Detect which cell encompasses the target text, then output its (x, y) center coordinate. 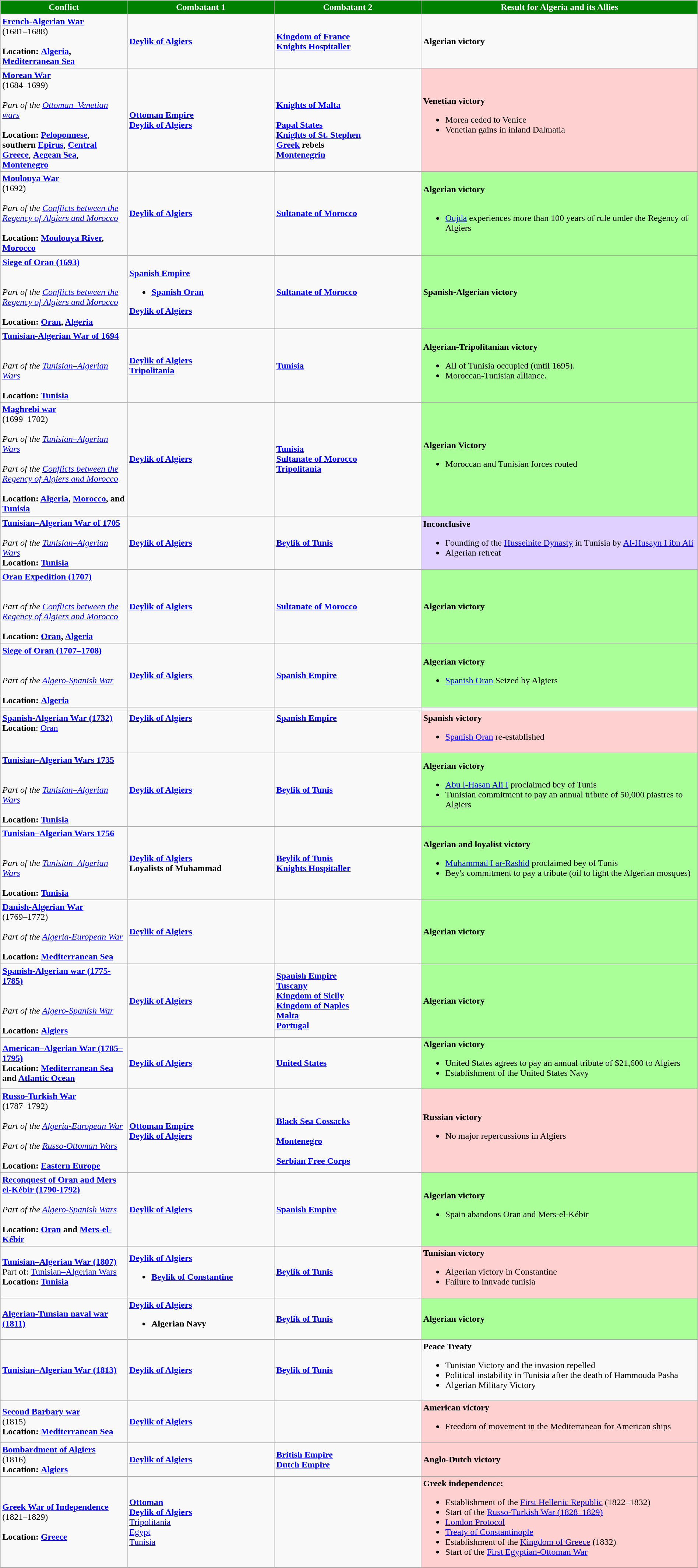
United States (348, 1063)
Tunisian–Algerian War of 1705Part of the Tunisian–Algerian WarsLocation: Tunisia (64, 543)
Spanish-Algerian war (1775-1785)Part of the Algero-Spanish WarLocation: Algiers (64, 1001)
Deylik of Algiers Tripolitania (201, 366)
Result for Algeria and its Allies (560, 7)
Kingdom of France Knights Hospitaller (348, 41)
Danish-Algerian War(1769–1772)Part of the Algeria-European WarLocation: Mediterranean Sea (64, 932)
Knights of Malta Papal StatesKnights of St. StephenGreek rebels Montenegrin (348, 120)
Anglo-Dutch victory (560, 1459)
British Empire Dutch Empire (348, 1459)
Bombardment of Algiers(1816)Location: Algiers (64, 1459)
Second Barbary war(1815)Location: Mediterranean Sea (64, 1422)
Algerian victoryOujda experiences more than 100 years of rule under the Regency of Algiers (560, 214)
Deylik of Algiers Algerian Navy (201, 1319)
Algerian victoryUnited States agrees to pay an annual tribute of $21,600 to AlgiersEstablishment of the United States Navy (560, 1063)
Spanish Empire Tuscany Kingdom of Sicily Kingdom of Naples Malta Portugal (348, 1001)
Spanish-Algerian victory (560, 292)
Tunisian-Algerian War of 1694Part of the Tunisian–Algerian WarsLocation: Tunisia (64, 366)
Spanish Empire Spanish Oran Deylik of Algiers (201, 292)
Conflict (64, 7)
Siege of Oran (1693)Part of the Conflicts between the Regency of Algiers and MoroccoLocation: Oran, Algeria (64, 292)
Spanish victorySpanish Oran re-established (560, 732)
Algerian victoryAbu l-Hasan Ali I proclaimed bey of TunisTunisian commitment to pay an annual tribute of 50,000 piastres to Algiers (560, 789)
Black Sea CossacksMontenegroSerbian Free Corps (348, 1131)
French-Algerian War(1681–1688)Location: Algeria, Mediterranean Sea (64, 41)
Combatant 1 (201, 7)
Algerian-Tripolitanian victoryAll of Tunisia occupied (until 1695).Moroccan-Tunisian alliance. (560, 366)
Morean War(1684–1699)Part of the Ottoman–Venetian warsLocation: Peloponnese, southern Epirus, Central Greece, Aegean Sea, Montenegro (64, 120)
Algerian and loyalist victoryMuhammad I ar-Rashid proclaimed bey of TunisBey's commitment to pay a tribute (oil to light the Algerian mosques) (560, 863)
Peace TreatyTunisian Victory and the invasion repelledPolitical instability in Tunisia after the death of Hammouda PashaAlgerian Military Victory (560, 1370)
Algerian victorySpanish Oran Seized by Algiers (560, 675)
Tunisia (348, 366)
Beylik of Tunis Knights Hospitaller (348, 863)
Tunisian–Algerian Wars 1735Part of the Tunisian–Algerian WarsLocation: Tunisia (64, 789)
Ottoman Deylik of Algiers Tripolitania Egypt Tunisia (201, 1522)
Russian victoryNo major repercussions in Algiers (560, 1131)
Tunisian–Algerian Wars 1756Part of the Tunisian–Algerian WarsLocation: Tunisia (64, 863)
Tunisian–Algerian War (1813) (64, 1370)
American–Algerian War (1785–1795)Location: Mediterranean Sea and Atlantic Ocean (64, 1063)
American victoryFreedom of movement in the Mediterranean for American ships (560, 1422)
Algerian VictoryMoroccan and Tunisian forces routed (560, 459)
Tunisia Sultanate of Morocco Tripolitania (348, 459)
InconclusiveFounding of the Husseinite Dynasty in Tunisia by Al-Husayn I ibn AliAlgerian retreat (560, 543)
Siege of Oran (1707–1708)Part of the Algero-Spanish WarLocation: Algeria (64, 675)
Russo-Turkish War(1787–1792)Part of the Algeria-European WarPart of the Russo-Ottoman WarsLocation: Eastern Europe (64, 1131)
Algerian victorySpain abandons Oran and Mers-el-Kébir (560, 1209)
Oran Expedition (1707)Part of the Conflicts between the Regency of Algiers and MoroccoLocation: Oran, Algeria (64, 606)
Deylik of AlgiersLoyalists of Muhammad (201, 863)
Greek War of Independence(1821–1829)Location: Greece (64, 1522)
Tunisian victoryAlgerian victory in ConstantineFailure to innvade tunisia (560, 1272)
Spanish-Algerian War (1732)Location: Oran (64, 732)
Venetian victoryMorea ceded to VeniceVenetian gains in inland Dalmatia (560, 120)
Combatant 2 (348, 7)
Algerian-Tunsian naval war (1811) (64, 1319)
Tunisian–Algerian War (1807)Part of: Tunisian–Algerian WarsLocation: Tunisia (64, 1272)
Reconquest of Oran and Mers el-Kébir (1790-1792)Part of the Algero-Spanish WarsLocation: Oran and Mers-el-Kébir (64, 1209)
Moulouya War(1692)Part of the Conflicts between the Regency of Algiers and MoroccoLocation: Moulouya River, Morocco (64, 214)
Deylik of Algiers Beylik of Constantine (201, 1272)
